Search for the cell housing the specified text and yield its (X, Y) center coordinate. 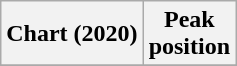
Peakposition (189, 34)
Chart (2020) (72, 34)
